For the text-containing cell, return its midpoint in (x, y) coordinate format. 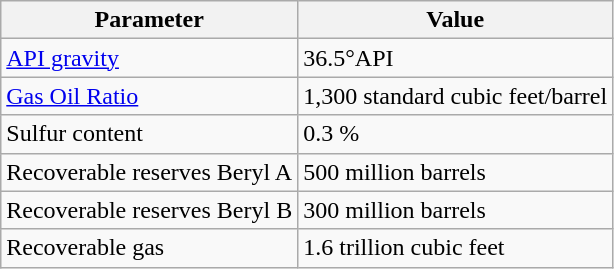
Parameter (150, 20)
Recoverable gas (150, 248)
Sulfur content (150, 134)
0.3 % (456, 134)
1.6 trillion cubic feet (456, 248)
API gravity (150, 58)
Recoverable reserves Beryl A (150, 172)
500 million barrels (456, 172)
36.5°API (456, 58)
Gas Oil Ratio (150, 96)
300 million barrels (456, 210)
Recoverable reserves Beryl B (150, 210)
Value (456, 20)
1,300 standard cubic feet/barrel (456, 96)
